Determine the [x, y] coordinate at the center of the cell enclosing the given text.  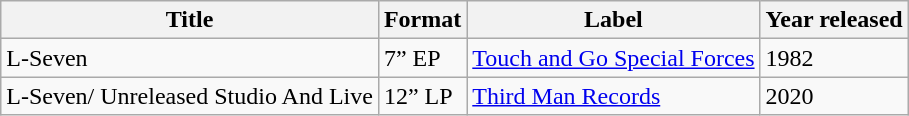
Touch and Go Special Forces [614, 58]
7” EP [422, 58]
Year released [834, 20]
Label [614, 20]
L-Seven [190, 58]
12” LP [422, 96]
Format [422, 20]
1982 [834, 58]
L-Seven/ Unreleased Studio And Live [190, 96]
Third Man Records [614, 96]
2020 [834, 96]
Title [190, 20]
